Identify which cell holds the provided text, then report its [X, Y] central coordinate. 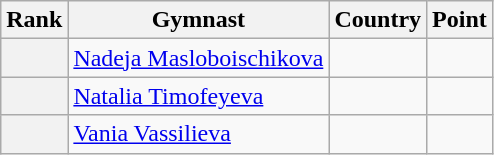
Natalia Timofeyeva [198, 96]
Country [378, 20]
Vania Vassilieva [198, 134]
Point [460, 20]
Rank [34, 20]
Gymnast [198, 20]
Nadeja Masloboischikova [198, 58]
